Detect which cell encompasses the target text, then output its (X, Y) center coordinate. 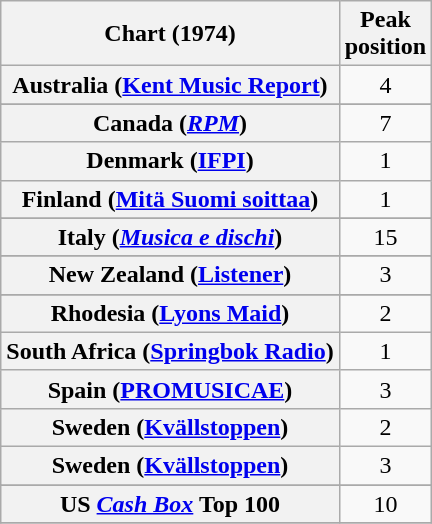
South Africa (Springbok Radio) (170, 351)
New Zealand (Listener) (170, 275)
Finland (Mitä Suomi soittaa) (170, 199)
Australia (Kent Music Report) (170, 85)
15 (385, 237)
Denmark (IFPI) (170, 161)
10 (385, 503)
4 (385, 85)
Chart (1974) (170, 34)
Peakposition (385, 34)
Spain (PROMUSICAE) (170, 389)
Italy (Musica e dischi) (170, 237)
US Cash Box Top 100 (170, 503)
7 (385, 123)
Canada (RPM) (170, 123)
Rhodesia (Lyons Maid) (170, 313)
